From the cell containing the given text, extract its center point as [x, y] coordinate. 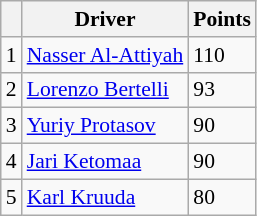
5 [12, 197]
4 [12, 162]
Driver [106, 19]
2 [12, 90]
3 [12, 126]
Yuriy Protasov [106, 126]
Points [222, 19]
80 [222, 197]
Jari Ketomaa [106, 162]
Karl Kruuda [106, 197]
110 [222, 55]
Nasser Al-Attiyah [106, 55]
93 [222, 90]
Lorenzo Bertelli [106, 90]
1 [12, 55]
